Search for the cell housing the specified text and yield its (X, Y) center coordinate. 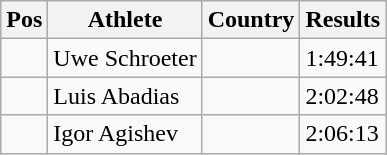
Luis Abadias (125, 96)
Pos (24, 20)
Country (251, 20)
2:06:13 (343, 134)
2:02:48 (343, 96)
1:49:41 (343, 58)
Athlete (125, 20)
Results (343, 20)
Uwe Schroeter (125, 58)
Igor Agishev (125, 134)
